Pinpoint the cell where the given text exists, returning its [X, Y] midpoint coordinate. 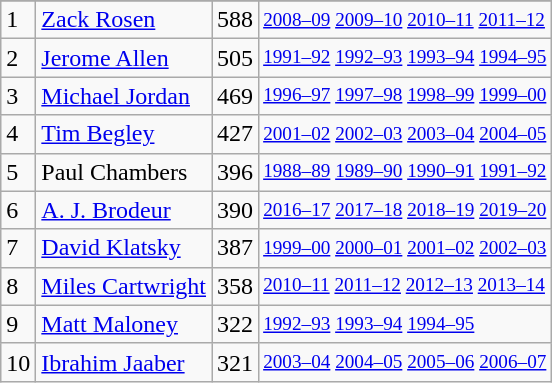
427 [236, 134]
Tim Begley [124, 134]
9 [18, 324]
2 [18, 58]
2016–17 2017–18 2018–19 2019–20 [405, 210]
Matt Maloney [124, 324]
321 [236, 362]
Paul Chambers [124, 172]
396 [236, 172]
390 [236, 210]
1996–97 1997–98 1998–99 1999–00 [405, 96]
Miles Cartwright [124, 286]
358 [236, 286]
4 [18, 134]
588 [236, 20]
2010–11 2011–12 2012–13 2013–14 [405, 286]
5 [18, 172]
2001–02 2002–03 2003–04 2004–05 [405, 134]
1992–93 1993–94 1994–95 [405, 324]
Ibrahim Jaaber [124, 362]
David Klatsky [124, 248]
2003–04 2004–05 2005–06 2006–07 [405, 362]
8 [18, 286]
469 [236, 96]
Michael Jordan [124, 96]
A. J. Brodeur [124, 210]
2008–09 2009–10 2010–11 2011–12 [405, 20]
Jerome Allen [124, 58]
1988–89 1989–90 1990–91 1991–92 [405, 172]
7 [18, 248]
322 [236, 324]
505 [236, 58]
6 [18, 210]
1 [18, 20]
Zack Rosen [124, 20]
1991–92 1992–93 1993–94 1994–95 [405, 58]
3 [18, 96]
10 [18, 362]
387 [236, 248]
1999–00 2000–01 2001–02 2002–03 [405, 248]
